Extract the [X, Y] coordinate from the center of the cell holding the provided text.  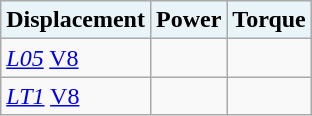
Torque [269, 20]
Power [188, 20]
LT1 V8 [76, 96]
Displacement [76, 20]
L05 V8 [76, 58]
